Return the (x, y) coordinate for the center point of the cell that contains the specified text.  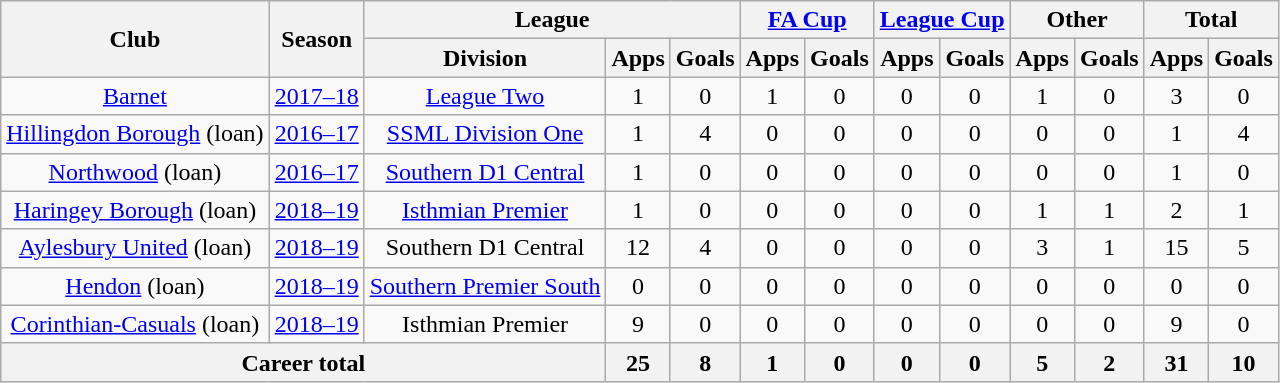
8 (705, 362)
Career total (304, 362)
Southern Premier South (485, 286)
League Cup (942, 20)
Hillingdon Borough (loan) (135, 134)
15 (1176, 248)
12 (638, 248)
Northwood (loan) (135, 172)
Other (1077, 20)
League Two (485, 96)
Barnet (135, 96)
Hendon (loan) (135, 286)
Corinthian-Casuals (loan) (135, 324)
2017–18 (316, 96)
10 (1244, 362)
25 (638, 362)
FA Cup (807, 20)
Club (135, 39)
League (552, 20)
Season (316, 39)
31 (1176, 362)
Division (485, 58)
SSML Division One (485, 134)
Total (1211, 20)
Haringey Borough (loan) (135, 210)
Aylesbury United (loan) (135, 248)
